For the text-containing cell, return its midpoint in [x, y] coordinate format. 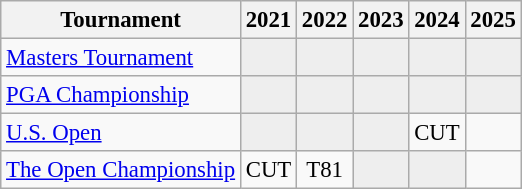
PGA Championship [121, 95]
Masters Tournament [121, 58]
2021 [268, 20]
2022 [325, 20]
2023 [381, 20]
2024 [437, 20]
The Open Championship [121, 170]
U.S. Open [121, 133]
2025 [493, 20]
Tournament [121, 20]
T81 [325, 170]
